Search for the cell housing the specified text and yield its [x, y] center coordinate. 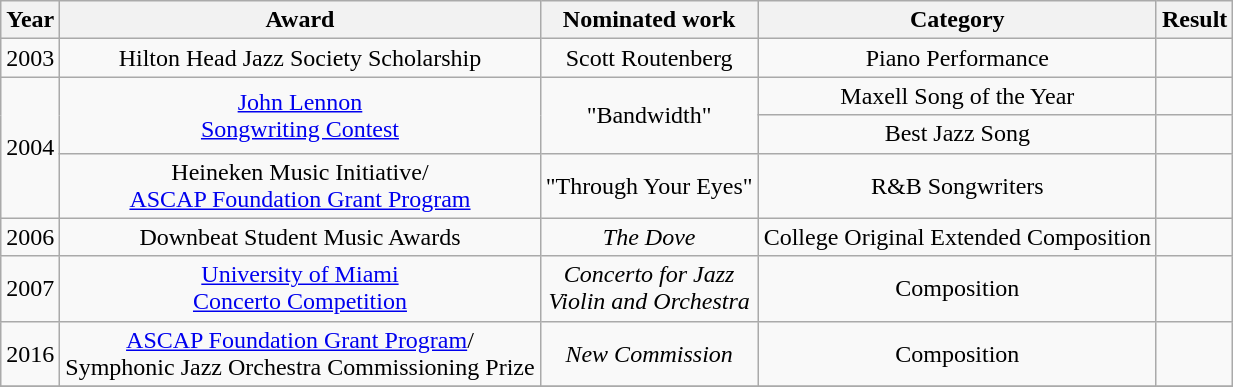
Downbeat Student Music Awards [300, 237]
Result [1194, 20]
Nominated work [649, 20]
Year [30, 20]
New Commission [649, 354]
Scott Routenberg [649, 58]
Award [300, 20]
"Through Your Eyes" [649, 186]
Category [957, 20]
"Bandwidth" [649, 115]
Concerto for JazzViolin and Orchestra [649, 288]
Best Jazz Song [957, 134]
Maxell Song of the Year [957, 96]
2004 [30, 148]
Piano Performance [957, 58]
2007 [30, 288]
Hilton Head Jazz Society Scholarship [300, 58]
ASCAP Foundation Grant Program/Symphonic Jazz Orchestra Commissioning Prize [300, 354]
2003 [30, 58]
University of MiamiConcerto Competition [300, 288]
The Dove [649, 237]
John LennonSongwriting Contest [300, 115]
Heineken Music Initiative/ASCAP Foundation Grant Program [300, 186]
2006 [30, 237]
2016 [30, 354]
R&B Songwriters [957, 186]
College Original Extended Composition [957, 237]
